Pinpoint the cell where the given text exists, returning its [x, y] midpoint coordinate. 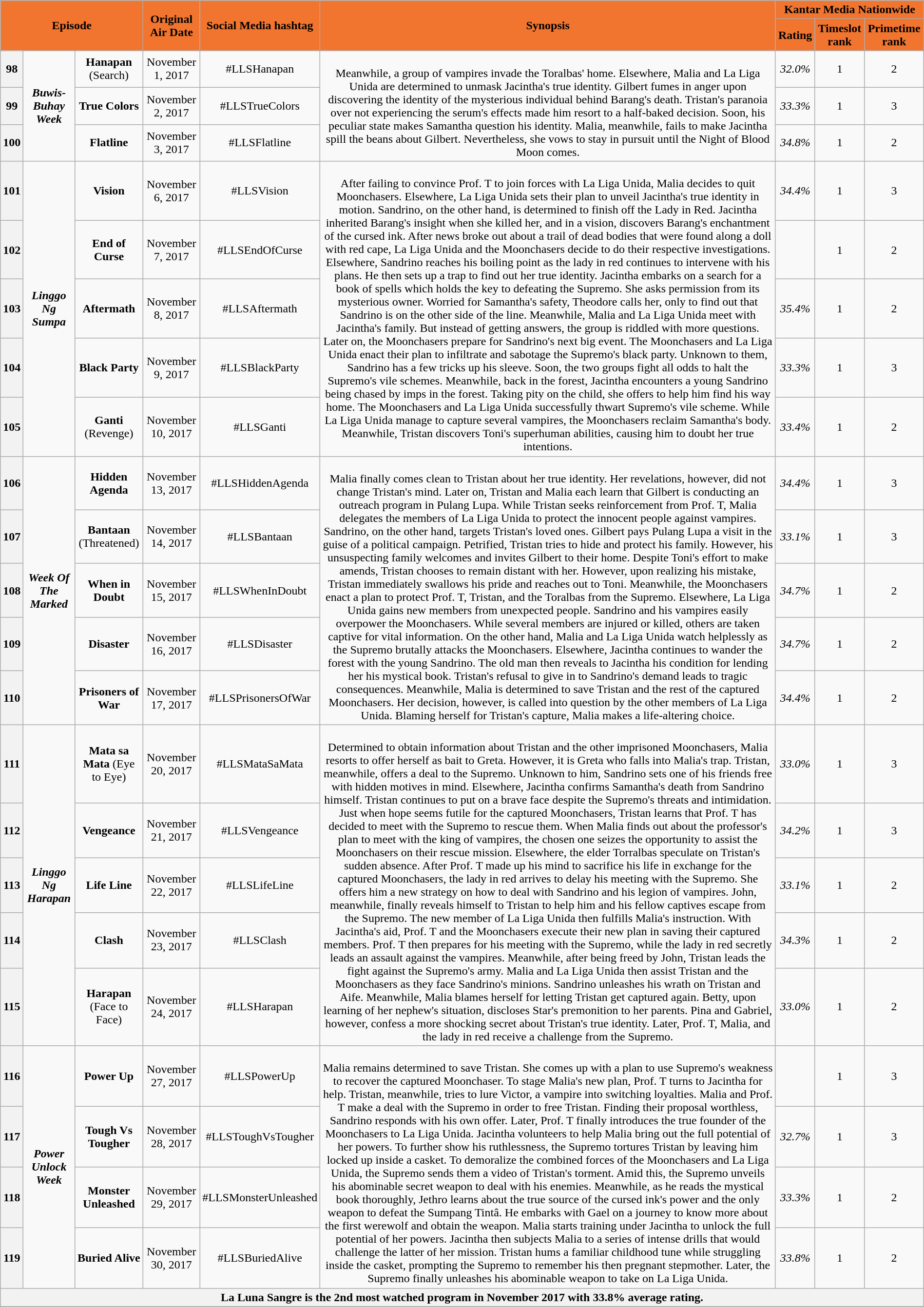
Disaster [109, 644]
33.4% [795, 427]
November 17, 2017 [172, 698]
110 [12, 698]
Buwis-Buhay Week [49, 106]
End of Curse [109, 250]
November 22, 2017 [172, 885]
119 [12, 1258]
34.8% [795, 143]
118 [12, 1197]
113 [12, 885]
Black Party [109, 367]
Tough Vs Tougher [109, 1136]
November 27, 2017 [172, 1076]
115 [12, 1007]
November 15, 2017 [172, 590]
102 [12, 250]
#LLSVengeance [260, 830]
#LLSBuriedAlive [260, 1258]
Original Air Date [172, 25]
Social Media hashtag [260, 25]
104 [12, 367]
34.3% [795, 941]
Power Up [109, 1076]
November 20, 2017 [172, 764]
105 [12, 427]
101 [12, 191]
Synopsis [548, 25]
117 [12, 1136]
November 8, 2017 [172, 309]
111 [12, 764]
Life Line [109, 885]
32.7% [795, 1136]
Episode [72, 25]
#LLSBantaan [260, 537]
33.8% [795, 1258]
November 2, 2017 [172, 106]
November 14, 2017 [172, 537]
November 16, 2017 [172, 644]
#LLSWhenInDoubt [260, 590]
#LLSClash [260, 941]
32.0% [795, 69]
Prisoners of War [109, 698]
November 24, 2017 [172, 1007]
La Luna Sangre is the 2nd most watched program in November 2017 with 33.8% average rating. [462, 1297]
Linggo Ng Sumpa [49, 309]
112 [12, 830]
Hidden Agenda [109, 483]
#LLSMataSaMata [260, 764]
#LLSGanti [260, 427]
Vengeance [109, 830]
106 [12, 483]
November 13, 2017 [172, 483]
#LLSToughVsTougher [260, 1136]
Clash [109, 941]
98 [12, 69]
When in Doubt [109, 590]
Kantar Media Nationwide [849, 10]
November 10, 2017 [172, 427]
#LLSHanapan [260, 69]
34.2% [795, 830]
#LLSFlatline [260, 143]
#LLSHiddenAgenda [260, 483]
#LLSDisaster [260, 644]
#LLSMonsterUnleashed [260, 1197]
#LLSVision [260, 191]
#LLSAftermath [260, 309]
November 6, 2017 [172, 191]
#LLSHarapan [260, 1007]
#LLSPrisonersOfWar [260, 698]
Buried Alive [109, 1258]
Aftermath [109, 309]
Ganti (Revenge) [109, 427]
Rating [795, 35]
Monster Unleashed [109, 1197]
#LLSLifeLine [260, 885]
November 3, 2017 [172, 143]
Primetime rank [894, 35]
November 28, 2017 [172, 1136]
114 [12, 941]
35.4% [795, 309]
Vision [109, 191]
November 1, 2017 [172, 69]
Flatline [109, 143]
#LLSPowerUp [260, 1076]
109 [12, 644]
Harapan (Face to Face) [109, 1007]
100 [12, 143]
Linggo Ng Harapan [49, 885]
99 [12, 106]
Mata sa Mata (Eye to Eye) [109, 764]
Hanapan (Search) [109, 69]
November 21, 2017 [172, 830]
Power Unlock Week [49, 1167]
November 30, 2017 [172, 1258]
#LLSBlackParty [260, 367]
Timeslot rank [840, 35]
107 [12, 537]
Week Of The Marked [49, 591]
108 [12, 590]
True Colors [109, 106]
Bantaan (Threatened) [109, 537]
103 [12, 309]
November 29, 2017 [172, 1197]
November 7, 2017 [172, 250]
#LLSEndOfCurse [260, 250]
#LLSTrueColors [260, 106]
November 23, 2017 [172, 941]
116 [12, 1076]
November 9, 2017 [172, 367]
